Capture the cell that displays the provided text and extract its [X, Y] central coordinate. 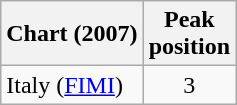
Peakposition [189, 34]
3 [189, 85]
Chart (2007) [72, 34]
Italy (FIMI) [72, 85]
